Search for the cell housing the specified text and yield its [x, y] center coordinate. 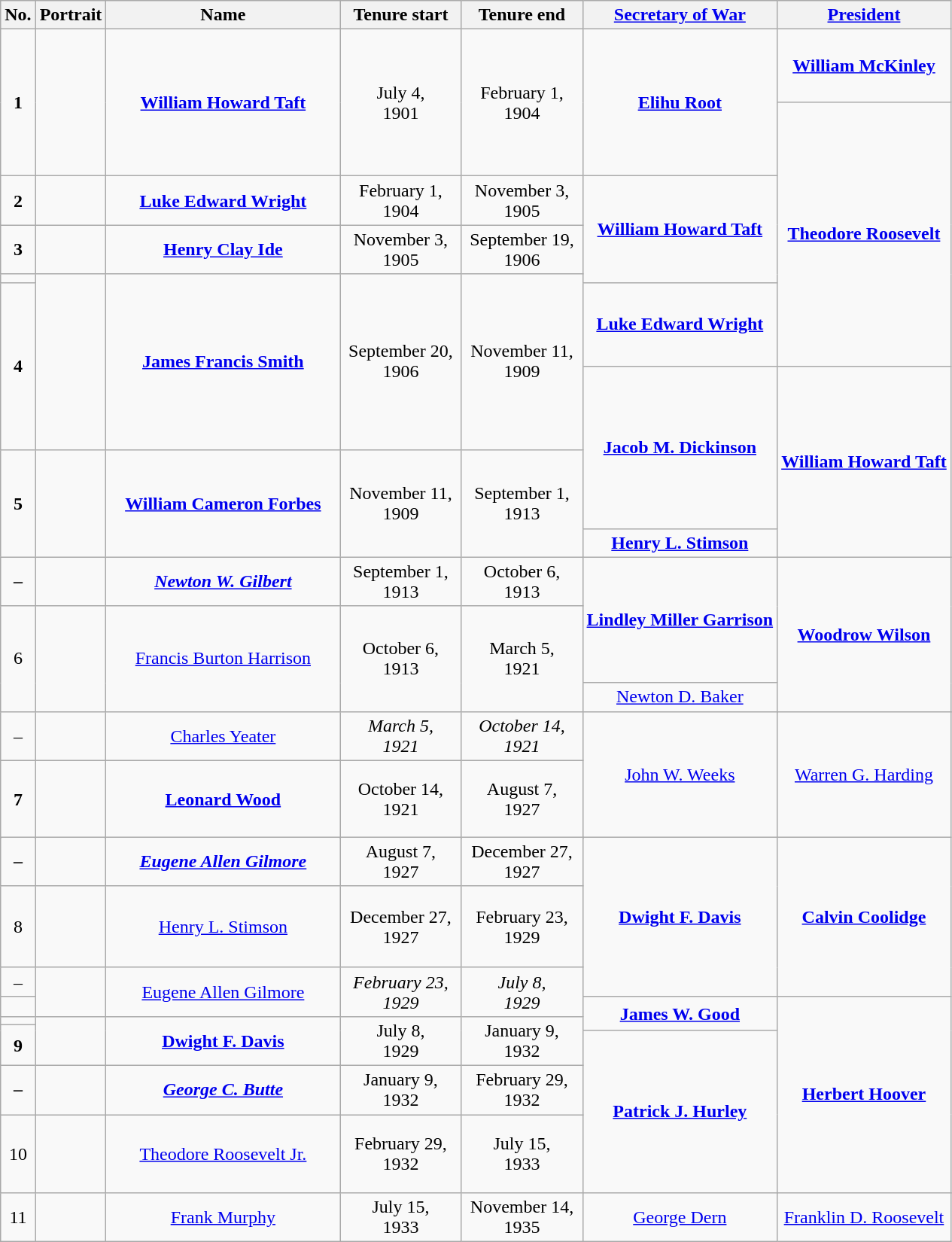
July 4,1901 [400, 102]
Name [223, 15]
Frank Murphy [223, 1216]
President [864, 15]
James W. Good [680, 1013]
September 20,1906 [400, 361]
September 19,1906 [522, 250]
9 [18, 1045]
1 [18, 102]
Francis Burton Harrison [223, 659]
Tenure start [400, 15]
Woodrow Wilson [864, 634]
Portrait [71, 15]
Franklin D. Roosevelt [864, 1216]
William Cameron Forbes [223, 503]
4 [18, 366]
George Dern [680, 1216]
Leonard Wood [223, 799]
Secretary of War [680, 15]
Warren G. Harding [864, 774]
Henry Clay Ide [223, 250]
November 14,1935 [522, 1216]
3 [18, 250]
Jacob M. Dickinson [680, 447]
Patrick J. Hurley [680, 1111]
William McKinley [864, 66]
Lindley Miller Garrison [680, 620]
Tenure end [522, 15]
Theodore Roosevelt Jr. [223, 1153]
John W. Weeks [680, 774]
Calvin Coolidge [864, 917]
5 [18, 503]
11 [18, 1216]
James Francis Smith [223, 361]
Elihu Root [680, 102]
Newton W. Gilbert [223, 581]
Theodore Roosevelt [864, 234]
No. [18, 15]
George C. Butte [223, 1090]
6 [18, 659]
7 [18, 799]
2 [18, 200]
Newton D. Baker [680, 697]
Herbert Hoover [864, 1094]
Charles Yeater [223, 736]
10 [18, 1153]
8 [18, 927]
